Return the [X, Y] coordinate for the center point of the cell that contains the specified text.  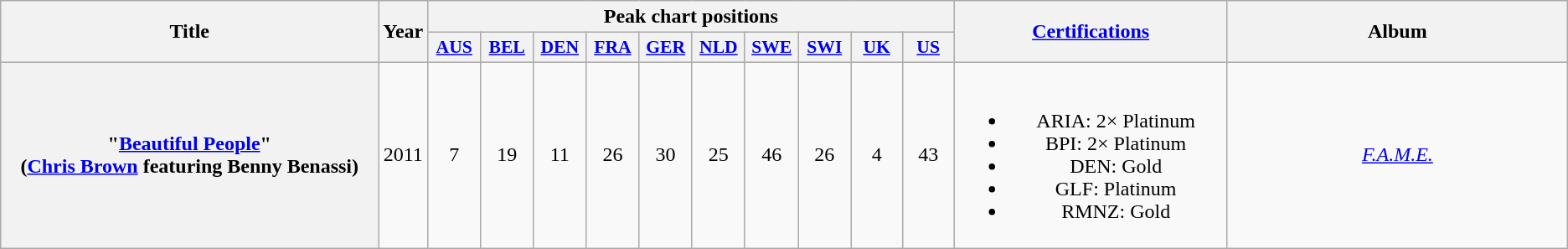
AUS [454, 48]
4 [877, 154]
F.A.M.E. [1397, 154]
11 [560, 154]
UK [877, 48]
Certifications [1091, 32]
BEL [508, 48]
SWI [824, 48]
FRA [613, 48]
Album [1397, 32]
Peak chart positions [691, 17]
GER [665, 48]
43 [928, 154]
DEN [560, 48]
ARIA: 2× PlatinumBPI: 2× PlatinumDEN: GoldGLF: PlatinumRMNZ: Gold [1091, 154]
NLD [719, 48]
19 [508, 154]
US [928, 48]
46 [771, 154]
SWE [771, 48]
30 [665, 154]
Title [189, 32]
25 [719, 154]
7 [454, 154]
Year [404, 32]
2011 [404, 154]
"Beautiful People" (Chris Brown featuring Benny Benassi) [189, 154]
